Detect which cell encompasses the target text, then output its (X, Y) center coordinate. 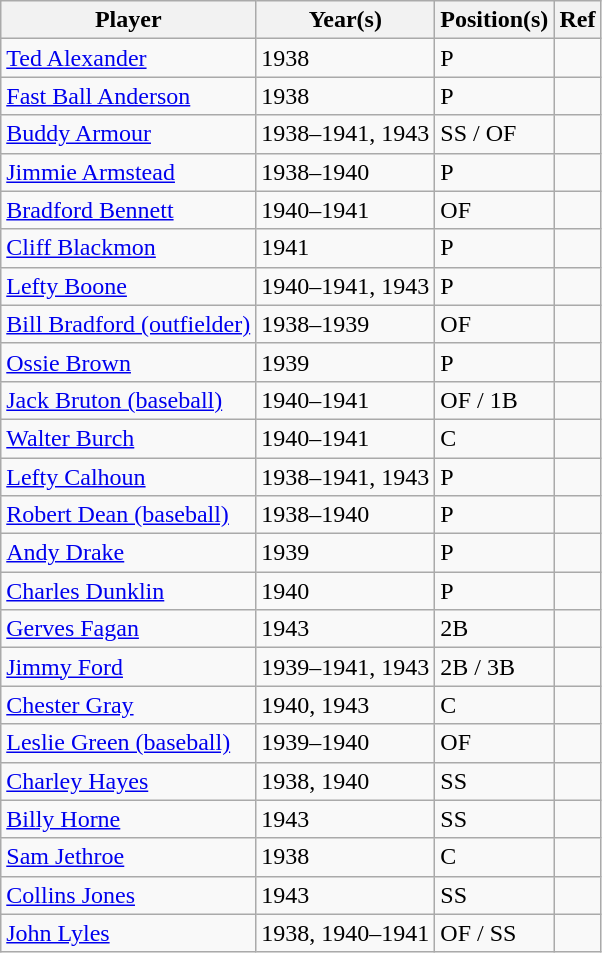
Leslie Green (baseball) (128, 743)
Sam Jethroe (128, 857)
OF / SS (494, 933)
Gerves Fagan (128, 629)
1938, 1940 (346, 781)
Bill Bradford (outfielder) (128, 324)
Robert Dean (baseball) (128, 515)
1940, 1943 (346, 705)
Lefty Calhoun (128, 477)
Fast Ball Anderson (128, 96)
1938, 1940–1941 (346, 933)
Lefty Boone (128, 286)
1939–1941, 1943 (346, 667)
Bradford Bennett (128, 210)
Jack Bruton (baseball) (128, 400)
Player (128, 20)
Charles Dunklin (128, 591)
1940–1941, 1943 (346, 286)
John Lyles (128, 933)
OF / 1B (494, 400)
Billy Horne (128, 819)
Ted Alexander (128, 58)
1939–1940 (346, 743)
1941 (346, 248)
Jimmie Armstead (128, 172)
2B (494, 629)
Year(s) (346, 20)
Jimmy Ford (128, 667)
Charley Hayes (128, 781)
Position(s) (494, 20)
Chester Gray (128, 705)
Andy Drake (128, 553)
Cliff Blackmon (128, 248)
Buddy Armour (128, 134)
1938–1939 (346, 324)
SS / OF (494, 134)
Ossie Brown (128, 362)
Ref (578, 20)
1940 (346, 591)
Collins Jones (128, 895)
Walter Burch (128, 438)
2B / 3B (494, 667)
